Search for the cell housing the specified text and yield its [x, y] center coordinate. 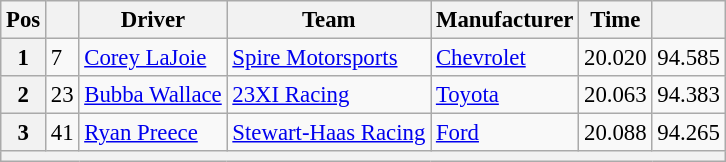
Toyota [505, 95]
Stewart-Haas Racing [329, 133]
94.265 [688, 133]
Ford [505, 133]
Spire Motorsports [329, 58]
Driver [153, 20]
94.383 [688, 95]
23 [62, 95]
20.088 [616, 133]
Manufacturer [505, 20]
Corey LaJoie [153, 58]
Time [616, 20]
3 [24, 133]
Ryan Preece [153, 133]
41 [62, 133]
20.063 [616, 95]
94.585 [688, 58]
20.020 [616, 58]
Team [329, 20]
1 [24, 58]
Bubba Wallace [153, 95]
23XI Racing [329, 95]
7 [62, 58]
Pos [24, 20]
2 [24, 95]
Chevrolet [505, 58]
